Detect which cell encompasses the target text, then output its (X, Y) center coordinate. 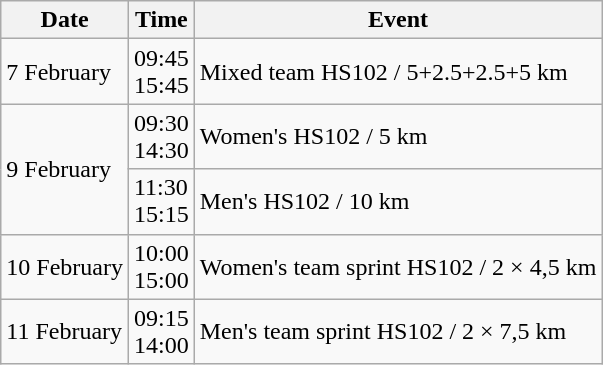
11:3015:15 (161, 202)
7 February (65, 72)
Date (65, 20)
09:3014:30 (161, 136)
Men's HS102 / 10 km (398, 202)
Event (398, 20)
Mixed team HS102 / 5+2.5+2.5+5 km (398, 72)
11 February (65, 332)
9 February (65, 169)
Time (161, 20)
Men's team sprint HS102 / 2 × 7,5 km (398, 332)
Women's team sprint HS102 / 2 × 4,5 km (398, 266)
09:4515:45 (161, 72)
10:0015:00 (161, 266)
09:1514:00 (161, 332)
10 February (65, 266)
Women's HS102 / 5 km (398, 136)
